Return the (X, Y) coordinate for the center point of the cell that contains the specified text.  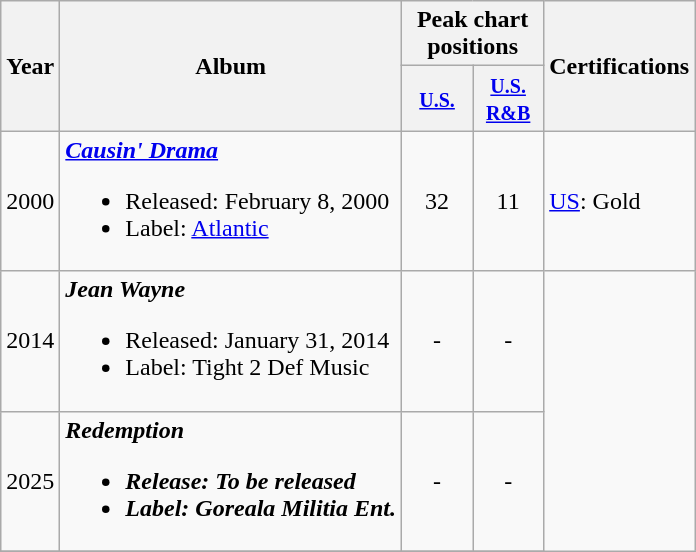
U.S. R&B (508, 98)
Peak chart positions (473, 34)
Jean WayneReleased: January 31, 2014Label: Tight 2 Def Music (231, 341)
Causin' DramaReleased: February 8, 2000Label: Atlantic (231, 201)
US: Gold (620, 201)
RedemptionRelease: To be releasedLabel: Goreala Militia Ent. (231, 481)
Year (30, 66)
2025 (30, 481)
2014 (30, 341)
11 (508, 201)
Album (231, 66)
Certifications (620, 66)
U.S. (438, 98)
32 (438, 201)
2000 (30, 201)
